Find where the given text appears and provide that cell's center as [x, y] coordinate. 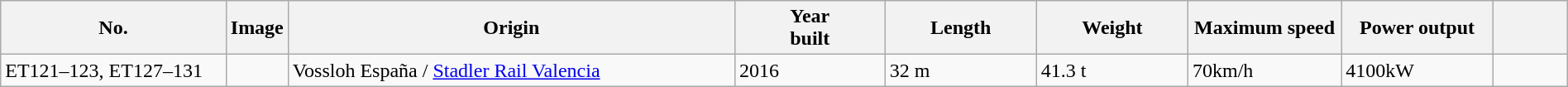
70km/h [1264, 70]
32 m [961, 70]
No. [114, 28]
Yearbuilt [810, 28]
ET121–123, ET127–131 [114, 70]
Weight [1111, 28]
Origin [511, 28]
4100kW [1417, 70]
2016 [810, 70]
Vossloh España / Stadler Rail Valencia [511, 70]
Power output [1417, 28]
Image [256, 28]
41.3 t [1111, 70]
Length [961, 28]
Maximum speed [1264, 28]
